Locate the cell with the specified text and output its [x, y] center coordinate. 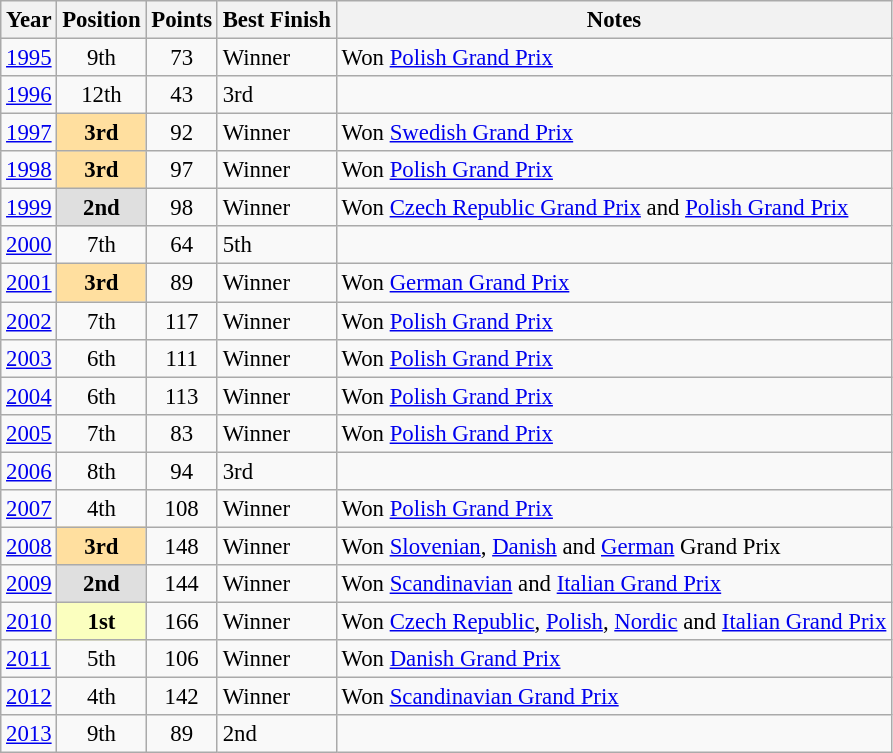
2008 [29, 546]
1997 [29, 133]
Notes [614, 20]
Won Czech Republic Grand Prix and Polish Grand Prix [614, 208]
73 [182, 58]
2013 [29, 734]
83 [182, 433]
1st [102, 621]
106 [182, 659]
43 [182, 95]
1999 [29, 208]
2006 [29, 471]
2003 [29, 358]
64 [182, 245]
111 [182, 358]
2001 [29, 283]
2000 [29, 245]
108 [182, 509]
2010 [29, 621]
142 [182, 697]
Year [29, 20]
2007 [29, 509]
117 [182, 321]
Won Czech Republic, Polish, Nordic and Italian Grand Prix [614, 621]
Won Slovenian, Danish and German Grand Prix [614, 546]
144 [182, 584]
Position [102, 20]
Won Scandinavian and Italian Grand Prix [614, 584]
94 [182, 471]
Won German Grand Prix [614, 283]
97 [182, 170]
98 [182, 208]
2011 [29, 659]
92 [182, 133]
148 [182, 546]
1998 [29, 170]
2009 [29, 584]
1995 [29, 58]
1996 [29, 95]
2005 [29, 433]
Best Finish [276, 20]
8th [102, 471]
2004 [29, 396]
113 [182, 396]
Won Swedish Grand Prix [614, 133]
166 [182, 621]
2012 [29, 697]
Won Scandinavian Grand Prix [614, 697]
2002 [29, 321]
Points [182, 20]
Won Danish Grand Prix [614, 659]
12th [102, 95]
